Capture the cell that displays the provided text and extract its (x, y) central coordinate. 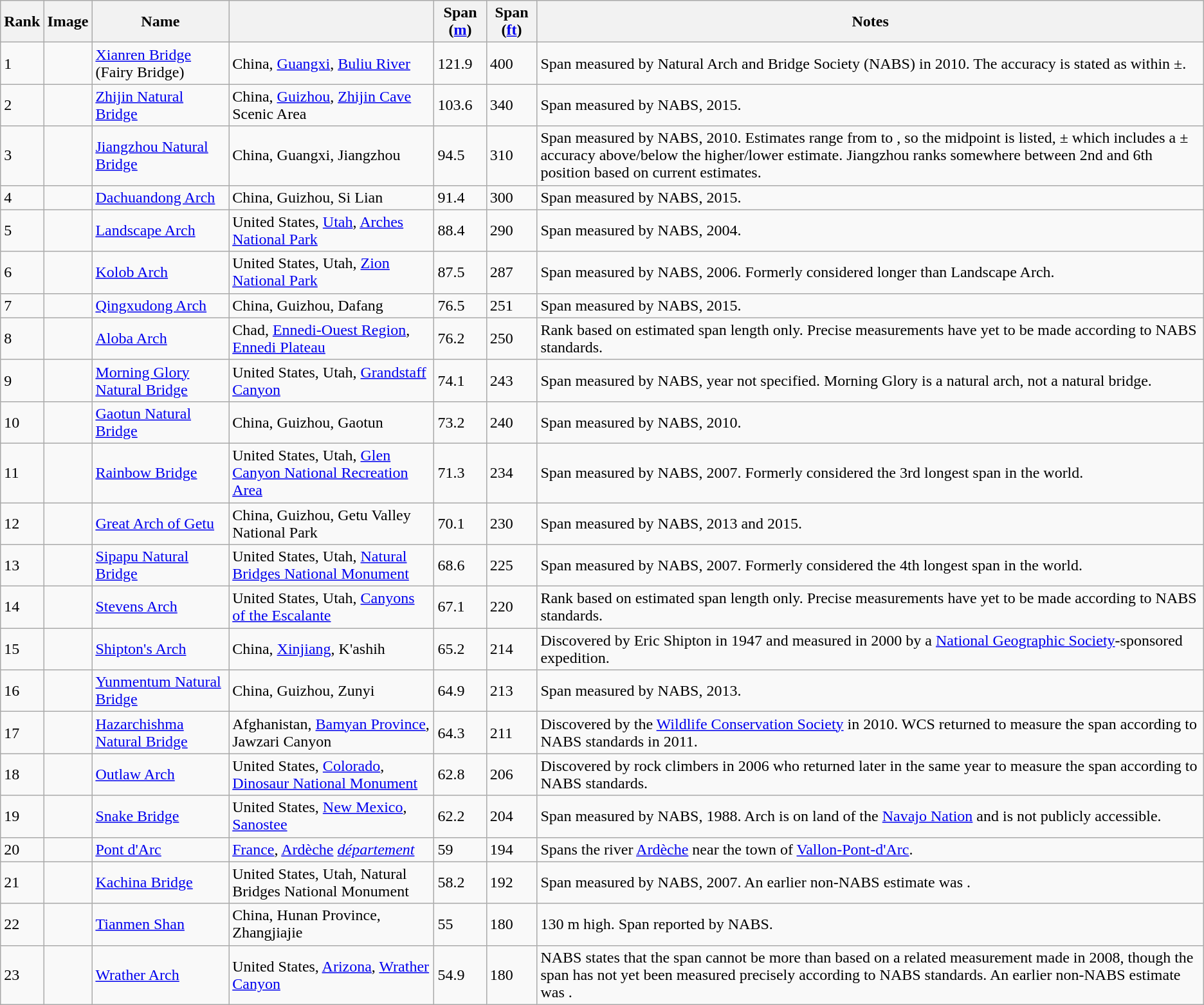
1 (22, 63)
United States, New Mexico, Sanostee (332, 817)
Jiangzhou Natural Bridge (161, 156)
5 (22, 230)
Aloba Arch (161, 338)
Span measured by NABS, 2007. Formerly considered the 3rd longest span in the world. (870, 473)
Landscape Arch (161, 230)
Snake Bridge (161, 817)
234 (512, 473)
Span measured by NABS, 2004. (870, 230)
87.5 (461, 273)
Span measured by NABS, 2010. (870, 422)
Span (ft) (512, 22)
China, Xinjiang, K'ashih (332, 649)
21 (22, 882)
15 (22, 649)
64.9 (461, 691)
Rank (22, 22)
Span (m) (461, 22)
16 (22, 691)
Spans the river Ardèche near the town of Vallon-Pont-d'Arc. (870, 849)
17 (22, 733)
Sipapu Natural Bridge (161, 566)
206 (512, 774)
3 (22, 156)
14 (22, 607)
Discovered by rock climbers in 2006 who returned later in the same year to measure the span according to NABS standards. (870, 774)
Shipton's Arch (161, 649)
19 (22, 817)
240 (512, 422)
194 (512, 849)
243 (512, 381)
China, Guizhou, Gaotun (332, 422)
Tianmen Shan (161, 925)
Yunmentum Natural Bridge (161, 691)
8 (22, 338)
214 (512, 649)
64.3 (461, 733)
73.2 (461, 422)
Gaotun Natural Bridge (161, 422)
Span measured by NABS, 2013. (870, 691)
China, Guizhou, Zhijin Cave Scenic Area (332, 105)
287 (512, 273)
China, Guizhou, Si Lian (332, 197)
71.3 (461, 473)
94.5 (461, 156)
Notes (870, 22)
Span measured by NABS, year not specified. Morning Glory is a natural arch, not a natural bridge. (870, 381)
70.1 (461, 523)
400 (512, 63)
220 (512, 607)
United States, Utah, Canyons of the Escalante (332, 607)
250 (512, 338)
China, Guizhou, Zunyi (332, 691)
Span measured by NABS, 2006. Formerly considered longer than Landscape Arch. (870, 273)
China, Guizhou, Getu Valley National Park (332, 523)
300 (512, 197)
United States, Arizona, Wrather Canyon (332, 975)
22 (22, 925)
Image (68, 22)
310 (512, 156)
Qingxudong Arch (161, 305)
225 (512, 566)
Span measured by Natural Arch and Bridge Society (NABS) in 2010. The accuracy is stated as within ±. (870, 63)
11 (22, 473)
Span measured by NABS, 2007. An earlier non-NABS estimate was . (870, 882)
340 (512, 105)
France, Ardèche département (332, 849)
62.2 (461, 817)
18 (22, 774)
54.9 (461, 975)
213 (512, 691)
58.2 (461, 882)
Stevens Arch (161, 607)
Dachuandong Arch (161, 197)
Span measured by NABS, 2007. Formerly considered the 4th longest span in the world. (870, 566)
Kolob Arch (161, 273)
Hazarchishma Natural Bridge (161, 733)
Zhijin Natural Bridge (161, 105)
Chad, Ennedi-Ouest Region, Ennedi Plateau (332, 338)
Span measured by NABS, 2013 and 2015. (870, 523)
China, Hunan Province, Zhangjiajie (332, 925)
10 (22, 422)
290 (512, 230)
13 (22, 566)
2 (22, 105)
192 (512, 882)
United States, Utah, Arches National Park (332, 230)
76.2 (461, 338)
88.4 (461, 230)
76.5 (461, 305)
6 (22, 273)
230 (512, 523)
251 (512, 305)
Discovered by Eric Shipton in 1947 and measured in 2000 by a National Geographic Society-sponsored expedition. (870, 649)
204 (512, 817)
65.2 (461, 649)
Wrather Arch (161, 975)
7 (22, 305)
68.6 (461, 566)
9 (22, 381)
Pont d'Arc (161, 849)
United States, Utah, Glen Canyon National Recreation Area (332, 473)
Kachina Bridge (161, 882)
China, Guangxi, Jiangzhou (332, 156)
91.4 (461, 197)
Span measured by NABS, 1988. Arch is on land of the Navajo Nation and is not publicly accessible. (870, 817)
20 (22, 849)
74.1 (461, 381)
Discovered by the Wildlife Conservation Society in 2010. WCS returned to measure the span according to NABS standards in 2011. (870, 733)
United States, Utah, Grandstaff Canyon (332, 381)
Name (161, 22)
United States, Utah, Zion National Park (332, 273)
Morning Glory Natural Bridge (161, 381)
4 (22, 197)
59 (461, 849)
121.9 (461, 63)
United States, Colorado, Dinosaur National Monument (332, 774)
12 (22, 523)
62.8 (461, 774)
Outlaw Arch (161, 774)
Xianren Bridge (Fairy Bridge) (161, 63)
Great Arch of Getu (161, 523)
China, Guizhou, Dafang (332, 305)
55 (461, 925)
211 (512, 733)
Rainbow Bridge (161, 473)
Afghanistan, Bamyan Province, Jawzari Canyon (332, 733)
23 (22, 975)
China, Guangxi, Buliu River (332, 63)
103.6 (461, 105)
67.1 (461, 607)
130 m high. Span reported by NABS. (870, 925)
